Capture the cell that displays the provided text and extract its (x, y) central coordinate. 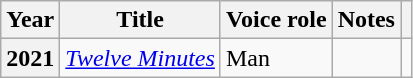
Man (276, 58)
Year (30, 20)
Title (140, 20)
Voice role (276, 20)
2021 (30, 58)
Notes (366, 20)
Twelve Minutes (140, 58)
